Provide the [x, y] coordinate of the cell's center where the given text is located.  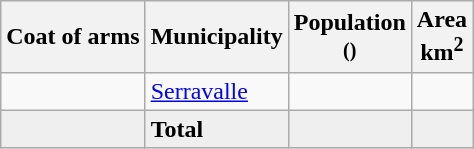
Municipality [216, 37]
Population() [350, 37]
Serravalle [216, 91]
Area km2 [442, 37]
Coat of arms [73, 37]
Total [216, 129]
